Capture the cell that displays the provided text and extract its (x, y) central coordinate. 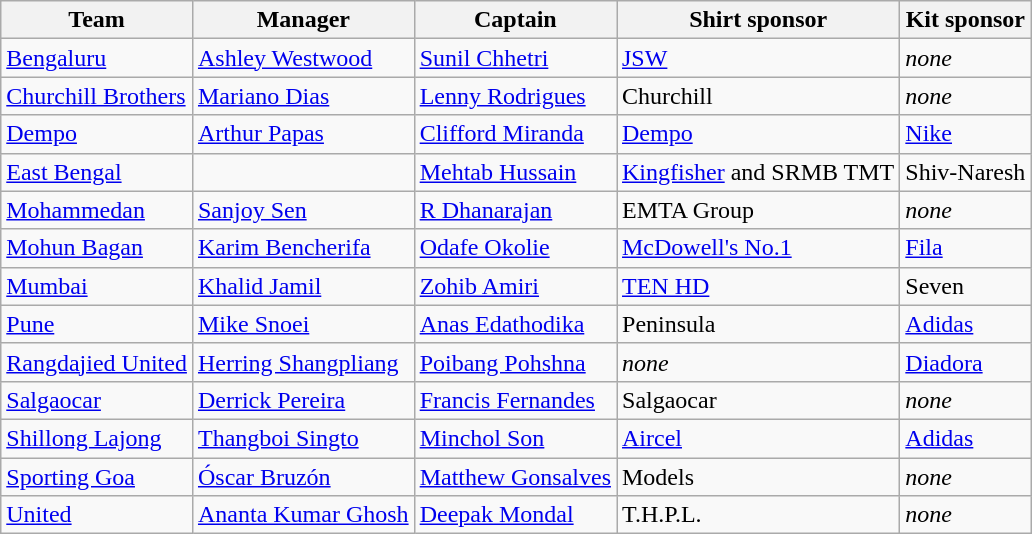
Churchill Brothers (97, 96)
Arthur Papas (303, 134)
Mohun Bagan (97, 248)
Deepak Mondal (515, 515)
EMTA Group (758, 210)
Matthew Gonsalves (515, 477)
Clifford Miranda (515, 134)
Diadora (966, 362)
Captain (515, 20)
Seven (966, 286)
Francis Fernandes (515, 400)
Models (758, 477)
Sunil Chhetri (515, 58)
Bengaluru (97, 58)
JSW (758, 58)
United (97, 515)
East Bengal (97, 172)
Nike (966, 134)
Kit sponsor (966, 20)
Shirt sponsor (758, 20)
Óscar Bruzón (303, 477)
Mohammedan (97, 210)
Peninsula (758, 324)
TEN HD (758, 286)
Mehtab Hussain (515, 172)
Shiv-Naresh (966, 172)
Derrick Pereira (303, 400)
Shillong Lajong (97, 438)
R Dhanarajan (515, 210)
McDowell's No.1 (758, 248)
Odafe Okolie (515, 248)
Ashley Westwood (303, 58)
Aircel (758, 438)
Lenny Rodrigues (515, 96)
Team (97, 20)
Fila (966, 248)
Mumbai (97, 286)
Sporting Goa (97, 477)
T.H.P.L. (758, 515)
Karim Bencherifa (303, 248)
Herring Shangpliang (303, 362)
Minchol Son (515, 438)
Zohib Amiri (515, 286)
Anas Edathodika (515, 324)
Churchill (758, 96)
Poibang Pohshna (515, 362)
Mariano Dias (303, 96)
Khalid Jamil (303, 286)
Thangboi Singto (303, 438)
Manager (303, 20)
Mike Snoei (303, 324)
Pune (97, 324)
Sanjoy Sen (303, 210)
Ananta Kumar Ghosh (303, 515)
Rangdajied United (97, 362)
Kingfisher and SRMB TMT (758, 172)
